Detect which cell encompasses the target text, then output its (x, y) center coordinate. 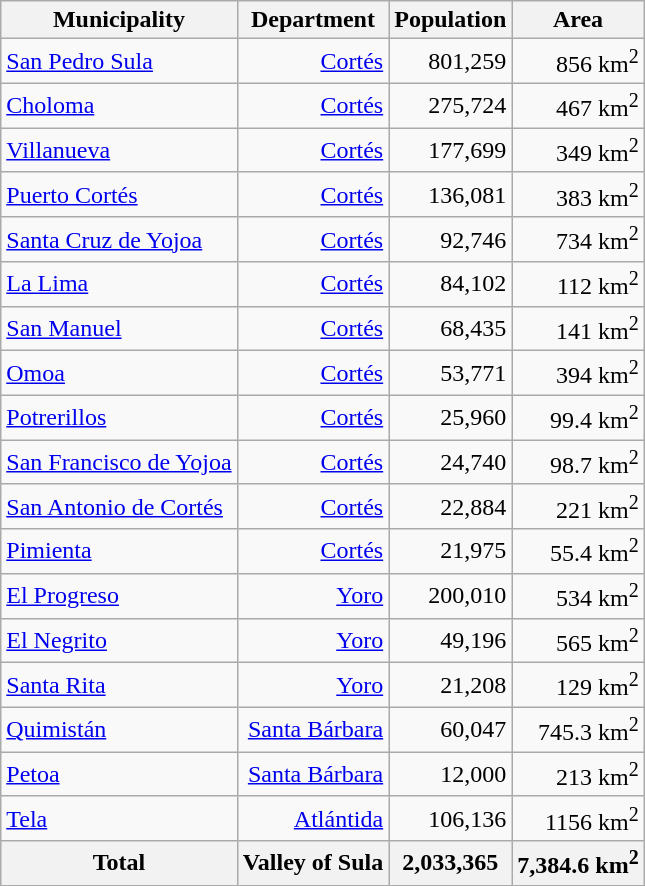
Atlántida (313, 818)
99.4 km2 (578, 418)
Omoa (119, 374)
68,435 (450, 328)
22,884 (450, 506)
141 km2 (578, 328)
92,746 (450, 240)
394 km2 (578, 374)
Santa Cruz de Yojoa (119, 240)
275,724 (450, 106)
2,033,365 (450, 864)
84,102 (450, 284)
El Negrito (119, 640)
San Manuel (119, 328)
1156 km2 (578, 818)
106,136 (450, 818)
24,740 (450, 462)
El Progreso (119, 596)
221 km2 (578, 506)
565 km2 (578, 640)
Petoa (119, 774)
349 km2 (578, 150)
Tela (119, 818)
Valley of Sula (313, 864)
136,081 (450, 194)
98.7 km2 (578, 462)
534 km2 (578, 596)
Total (119, 864)
Municipality (119, 20)
55.4 km2 (578, 552)
Choloma (119, 106)
383 km2 (578, 194)
856 km2 (578, 62)
Villanueva (119, 150)
Department (313, 20)
53,771 (450, 374)
7,384.6 km2 (578, 864)
112 km2 (578, 284)
Population (450, 20)
25,960 (450, 418)
734 km2 (578, 240)
Quimistán (119, 730)
177,699 (450, 150)
21,975 (450, 552)
Potrerillos (119, 418)
San Francisco de Yojoa (119, 462)
129 km2 (578, 686)
San Antonio de Cortés (119, 506)
12,000 (450, 774)
49,196 (450, 640)
La Lima (119, 284)
213 km2 (578, 774)
Santa Rita (119, 686)
745.3 km2 (578, 730)
200,010 (450, 596)
467 km2 (578, 106)
21,208 (450, 686)
Area (578, 20)
801,259 (450, 62)
Pimienta (119, 552)
Puerto Cortés (119, 194)
60,047 (450, 730)
San Pedro Sula (119, 62)
